Provide the [X, Y] coordinate of the cell's center where the given text is located.  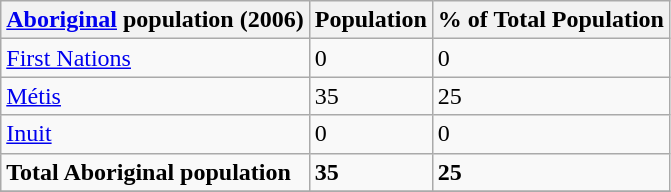
Total Aboriginal population [155, 172]
% of Total Population [550, 20]
Inuit [155, 134]
Métis [155, 96]
First Nations [155, 58]
Aboriginal population (2006) [155, 20]
Population [370, 20]
